Find where the given text appears and provide that cell's center as (x, y) coordinate. 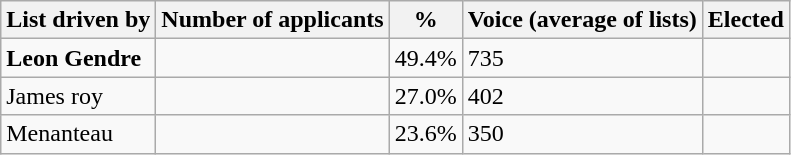
Elected (746, 20)
49.4% (426, 58)
Leon Gendre (78, 58)
350 (582, 134)
% (426, 20)
Menanteau (78, 134)
23.6% (426, 134)
Voice (average of lists) (582, 20)
List driven by (78, 20)
27.0% (426, 96)
402 (582, 96)
Number of applicants (272, 20)
James roy (78, 96)
735 (582, 58)
